For the text-containing cell, return its midpoint in (x, y) coordinate format. 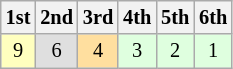
3 (137, 51)
4th (137, 17)
1st (18, 17)
5th (175, 17)
2nd (56, 17)
1 (213, 51)
9 (18, 51)
6 (56, 51)
2 (175, 51)
6th (213, 17)
3rd (98, 17)
4 (98, 51)
